Provide the (x, y) coordinate of the cell's center where the given text is located.  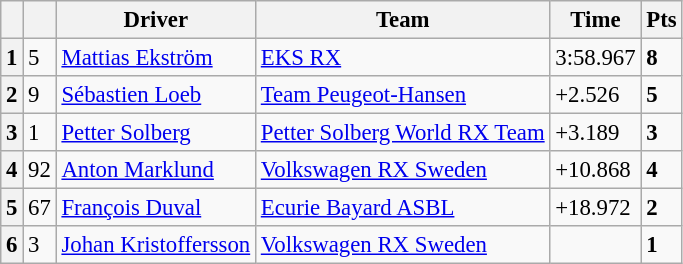
Pts (662, 20)
Team Peugeot-Hansen (402, 95)
6 (12, 245)
Mattias Ekström (156, 58)
Anton Marklund (156, 170)
Petter Solberg World RX Team (402, 133)
Ecurie Bayard ASBL (402, 208)
+2.526 (596, 95)
EKS RX (402, 58)
Team (402, 20)
+10.868 (596, 170)
+3.189 (596, 133)
Time (596, 20)
Petter Solberg (156, 133)
+18.972 (596, 208)
67 (40, 208)
92 (40, 170)
3:58.967 (596, 58)
9 (40, 95)
Johan Kristoffersson (156, 245)
François Duval (156, 208)
8 (662, 58)
Driver (156, 20)
Sébastien Loeb (156, 95)
